Provide the (x, y) coordinate of the cell's center where the given text is located.  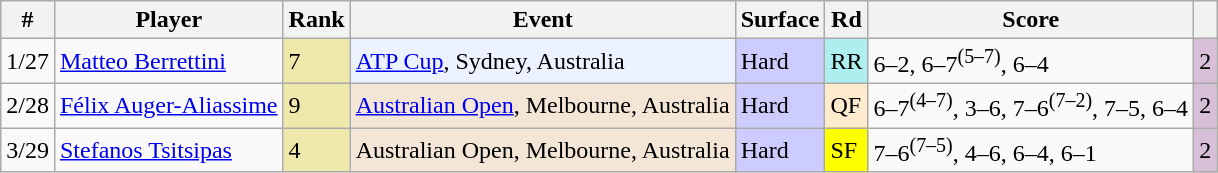
Player (168, 20)
Rd (846, 20)
Score (1031, 20)
7–6(7–5), 4–6, 6–4, 6–1 (1031, 150)
6–7(4–7), 3–6, 7–6(7–2), 7–5, 6–4 (1031, 106)
QF (846, 106)
7 (316, 62)
Rank (316, 20)
Stefanos Tsitsipas (168, 150)
2/28 (28, 106)
Surface (780, 20)
SF (846, 150)
Matteo Berrettini (168, 62)
Event (542, 20)
# (28, 20)
3/29 (28, 150)
ATP Cup, Sydney, Australia (542, 62)
4 (316, 150)
1/27 (28, 62)
9 (316, 106)
6–2, 6–7(5–7), 6–4 (1031, 62)
RR (846, 62)
Félix Auger-Aliassime (168, 106)
